For the text-containing cell, return its midpoint in [x, y] coordinate format. 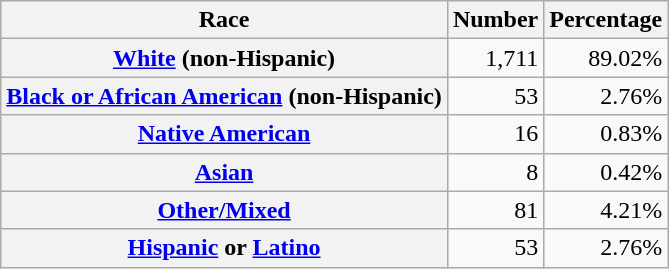
White (non-Hispanic) [224, 58]
8 [495, 172]
Hispanic or Latino [224, 248]
Native American [224, 134]
Number [495, 20]
Other/Mixed [224, 210]
Black or African American (non-Hispanic) [224, 96]
16 [495, 134]
1,711 [495, 58]
0.83% [606, 134]
4.21% [606, 210]
Asian [224, 172]
89.02% [606, 58]
Percentage [606, 20]
Race [224, 20]
0.42% [606, 172]
81 [495, 210]
